Return the (x, y) coordinate for the center point of the cell that contains the specified text.  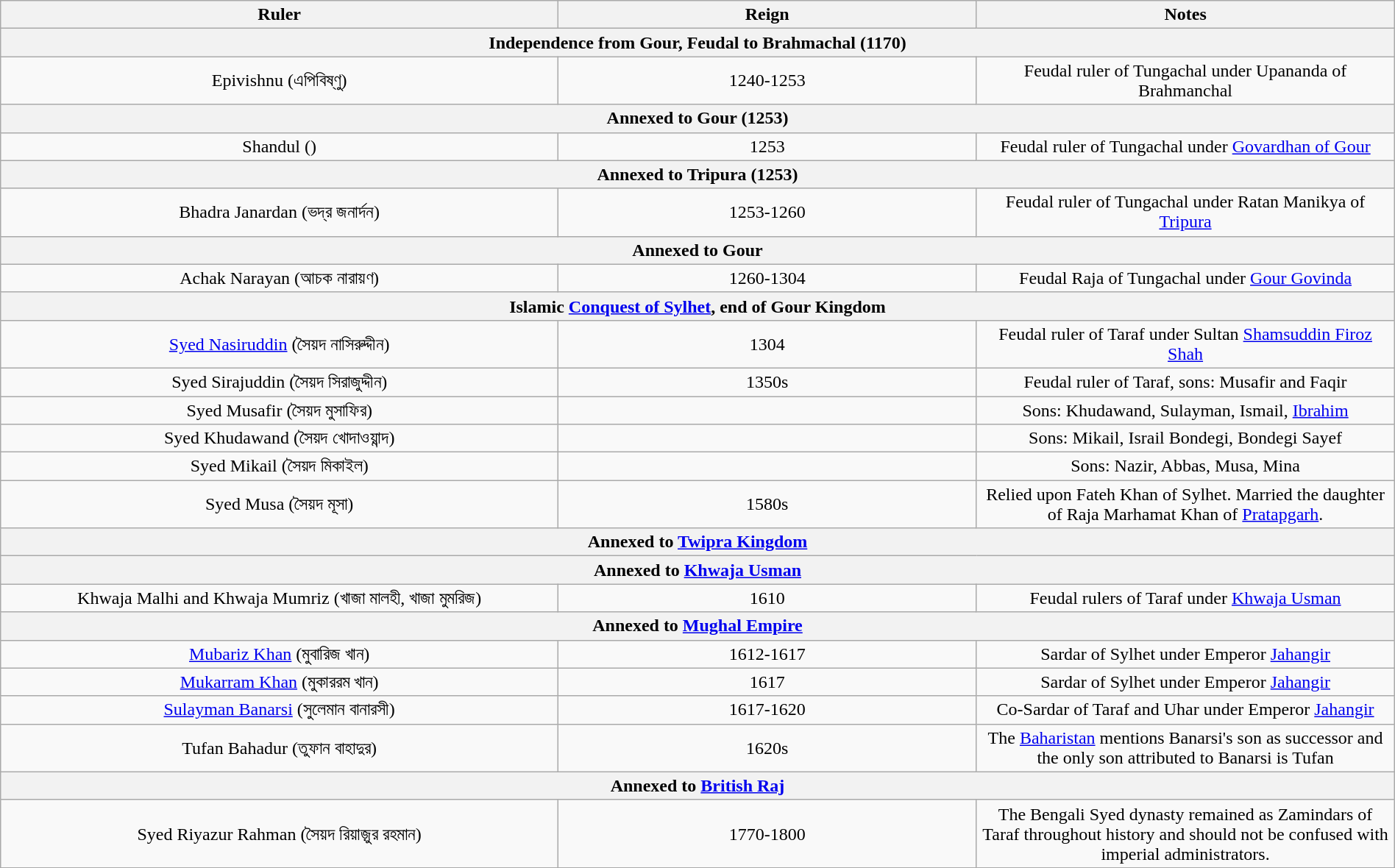
Syed Musafir (সৈয়দ মুসাফির) (280, 410)
Syed Sirajuddin (সৈয়দ সিরাজুদ্দীন) (280, 382)
Sons: Mikail, Israil Bondegi, Bondegi Sayef (1185, 438)
1304 (767, 344)
Syed Mikail (সৈয়দ মিকাইল) (280, 466)
1617 (767, 682)
Sons: Nazir, Abbas, Musa, Mina (1185, 466)
Feudal ruler of Tungachal under Govardhan of Gour (1185, 146)
Mukarram Khan (মুকাররম খান) (280, 682)
The Bengali Syed dynasty remained as Zamindars of Taraf throughout history and should not be confused with imperial administrators. (1185, 833)
Co-Sardar of Taraf and Uhar under Emperor Jahangir (1185, 710)
Feudal rulers of Taraf under Khwaja Usman (1185, 598)
1580s (767, 505)
1620s (767, 747)
Bhadra Janardan (ভদ্র জনার্দন) (280, 212)
Khwaja Malhi and Khwaja Mumriz (খাজা মালহী, খাজা মুমরিজ) (280, 598)
Sulayman Banarsi (সুলেমান বানারসী) (280, 710)
Annexed to Mughal Empire (697, 626)
Syed Khudawand (সৈয়দ খোদাওয়ান্দ) (280, 438)
Annexed to Gour (1253) (697, 118)
Ruler (280, 15)
Feudal ruler of Tungachal under Ratan Manikya of Tripura (1185, 212)
Relied upon Fateh Khan of Sylhet. Married the daughter of Raja Marhamat Khan of Pratapgarh. (1185, 505)
Epivishnu (এপিবিষ্ণু) (280, 81)
1610 (767, 598)
Mubariz Khan (মুবারিজ খান) (280, 654)
Notes (1185, 15)
1350s (767, 382)
Syed Riyazur Rahman (সৈয়দ রিয়াজ়ুর রহমান) (280, 833)
Sons: Khudawand, Sulayman, Ismail, Ibrahim (1185, 410)
1770-1800 (767, 833)
1260-1304 (767, 278)
The Baharistan mentions Banarsi's son as successor and the only son attributed to Banarsi is Tufan (1185, 747)
Tufan Bahadur (তুফান বাহাদুর) (280, 747)
Annexed to Tripura (1253) (697, 174)
1253-1260 (767, 212)
Feudal Raja of Tungachal under Gour Govinda (1185, 278)
Feudal ruler of Taraf under Sultan Shamsuddin Firoz Shah (1185, 344)
Shandul () (280, 146)
1240-1253 (767, 81)
1617-1620 (767, 710)
Syed Musa (সৈয়দ মূসা) (280, 505)
Islamic Conquest of Sylhet, end of Gour Kingdom (697, 306)
1612-1617 (767, 654)
Annexed to Gour (697, 250)
Feudal ruler of Taraf, sons: Musafir and Faqir (1185, 382)
Annexed to Twipra Kingdom (697, 542)
Independence from Gour, Feudal to Brahmachal (1170) (697, 43)
Achak Narayan (আচক নারায়ণ) (280, 278)
Feudal ruler of Tungachal under Upananda of Brahmanchal (1185, 81)
Annexed to British Raj (697, 786)
1253 (767, 146)
Syed Nasiruddin (সৈয়দ নাসিরুদ্দীন) (280, 344)
Reign (767, 15)
Annexed to Khwaja Usman (697, 570)
